Output the (x, y) coordinate of the center of the cell containing the given text.  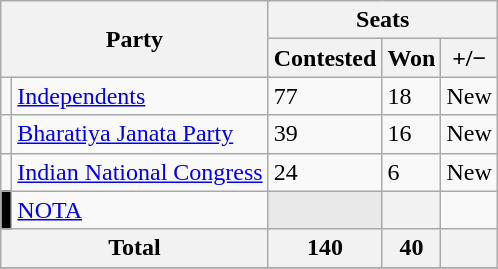
18 (412, 96)
Indian National Congress (140, 172)
Contested (325, 58)
Won (412, 58)
77 (325, 96)
+/− (469, 58)
Independents (140, 96)
39 (325, 134)
Party (134, 39)
NOTA (140, 210)
40 (412, 248)
24 (325, 172)
Total (134, 248)
6 (412, 172)
16 (412, 134)
Bharatiya Janata Party (140, 134)
140 (325, 248)
Seats (382, 20)
